Search for the cell housing the specified text and yield its (X, Y) center coordinate. 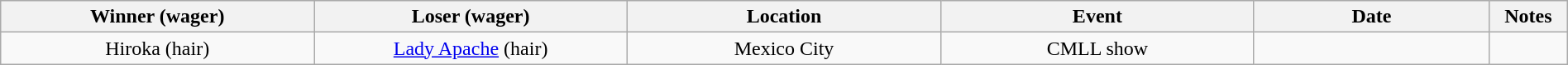
CMLL show (1097, 48)
Date (1371, 17)
Lady Apache (hair) (471, 48)
Loser (wager) (471, 17)
Mexico City (784, 48)
Location (784, 17)
Hiroka (hair) (157, 48)
Event (1097, 17)
Notes (1528, 17)
Winner (wager) (157, 17)
